Detect which cell encompasses the target text, then output its [x, y] center coordinate. 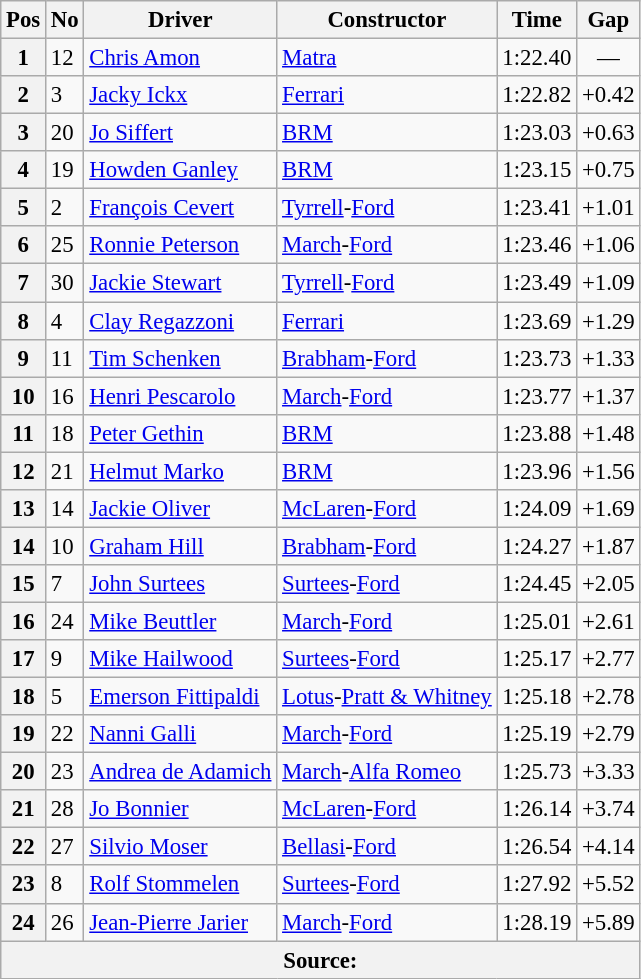
Pos [24, 20]
Helmut Marko [180, 471]
1:25.73 [537, 772]
Time [537, 20]
13 [24, 509]
+1.29 [608, 321]
Source: [320, 960]
Jacky Ickx [180, 95]
26 [65, 922]
1:23.41 [537, 208]
Jackie Oliver [180, 509]
+0.42 [608, 95]
1:25.19 [537, 734]
28 [65, 809]
Clay Regazzoni [180, 321]
15 [24, 584]
Tim Schenken [180, 358]
Bellasi-Ford [387, 847]
+3.74 [608, 809]
— [608, 58]
+4.14 [608, 847]
1:23.15 [537, 170]
Jo Siffert [180, 133]
1:22.40 [537, 58]
+5.52 [608, 885]
Chris Amon [180, 58]
+2.78 [608, 697]
+3.33 [608, 772]
1:23.69 [537, 321]
Lotus-Pratt & Whitney [387, 697]
Jo Bonnier [180, 809]
1:23.96 [537, 471]
Graham Hill [180, 546]
Peter Gethin [180, 433]
Jackie Stewart [180, 283]
1:26.54 [537, 847]
+5.89 [608, 922]
Rolf Stommelen [180, 885]
+2.77 [608, 659]
1:23.88 [537, 433]
+1.33 [608, 358]
30 [65, 283]
+1.69 [608, 509]
1:23.46 [537, 245]
Howden Ganley [180, 170]
1:22.82 [537, 95]
Jean-Pierre Jarier [180, 922]
1:25.17 [537, 659]
Matra [387, 58]
1:27.92 [537, 885]
1:28.19 [537, 922]
1:23.77 [537, 396]
March-Alfa Romeo [387, 772]
Constructor [387, 20]
25 [65, 245]
Emerson Fittipaldi [180, 697]
Henri Pescarolo [180, 396]
1:23.73 [537, 358]
+1.37 [608, 396]
1 [24, 58]
27 [65, 847]
+1.56 [608, 471]
Nanni Galli [180, 734]
+1.01 [608, 208]
Gap [608, 20]
Andrea de Adamich [180, 772]
+0.63 [608, 133]
John Surtees [180, 584]
Mike Beuttler [180, 621]
1:26.14 [537, 809]
1:24.45 [537, 584]
1:24.09 [537, 509]
1:25.18 [537, 697]
+2.05 [608, 584]
1:24.27 [537, 546]
1:23.03 [537, 133]
+2.79 [608, 734]
François Cevert [180, 208]
Ronnie Peterson [180, 245]
1:25.01 [537, 621]
+1.09 [608, 283]
Driver [180, 20]
No [65, 20]
17 [24, 659]
6 [24, 245]
+1.87 [608, 546]
+1.48 [608, 433]
+0.75 [608, 170]
+1.06 [608, 245]
Mike Hailwood [180, 659]
+2.61 [608, 621]
1:23.49 [537, 283]
Silvio Moser [180, 847]
